Identify which cell holds the provided text, then report its [x, y] central coordinate. 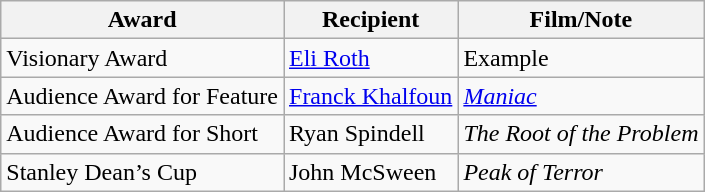
Peak of Terror [581, 172]
Audience Award for Short [142, 134]
Eli Roth [371, 58]
Film/Note [581, 20]
The Root of the Problem [581, 134]
Visionary Award [142, 58]
Recipient [371, 20]
Audience Award for Feature [142, 96]
Stanley Dean’s Cup [142, 172]
Award [142, 20]
Ryan Spindell [371, 134]
Example [581, 58]
Maniac [581, 96]
Franck Khalfoun [371, 96]
John McSween [371, 172]
